Search for the cell housing the specified text and yield its [X, Y] center coordinate. 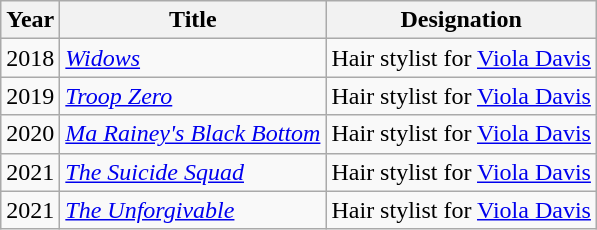
Designation [461, 20]
Ma Rainey's Black Bottom [193, 134]
Troop Zero [193, 96]
2019 [30, 96]
Widows [193, 58]
Year [30, 20]
The Unforgivable [193, 210]
2018 [30, 58]
Title [193, 20]
2020 [30, 134]
The Suicide Squad [193, 172]
